Provide the (x, y) coordinate of the cell's center where the given text is located.  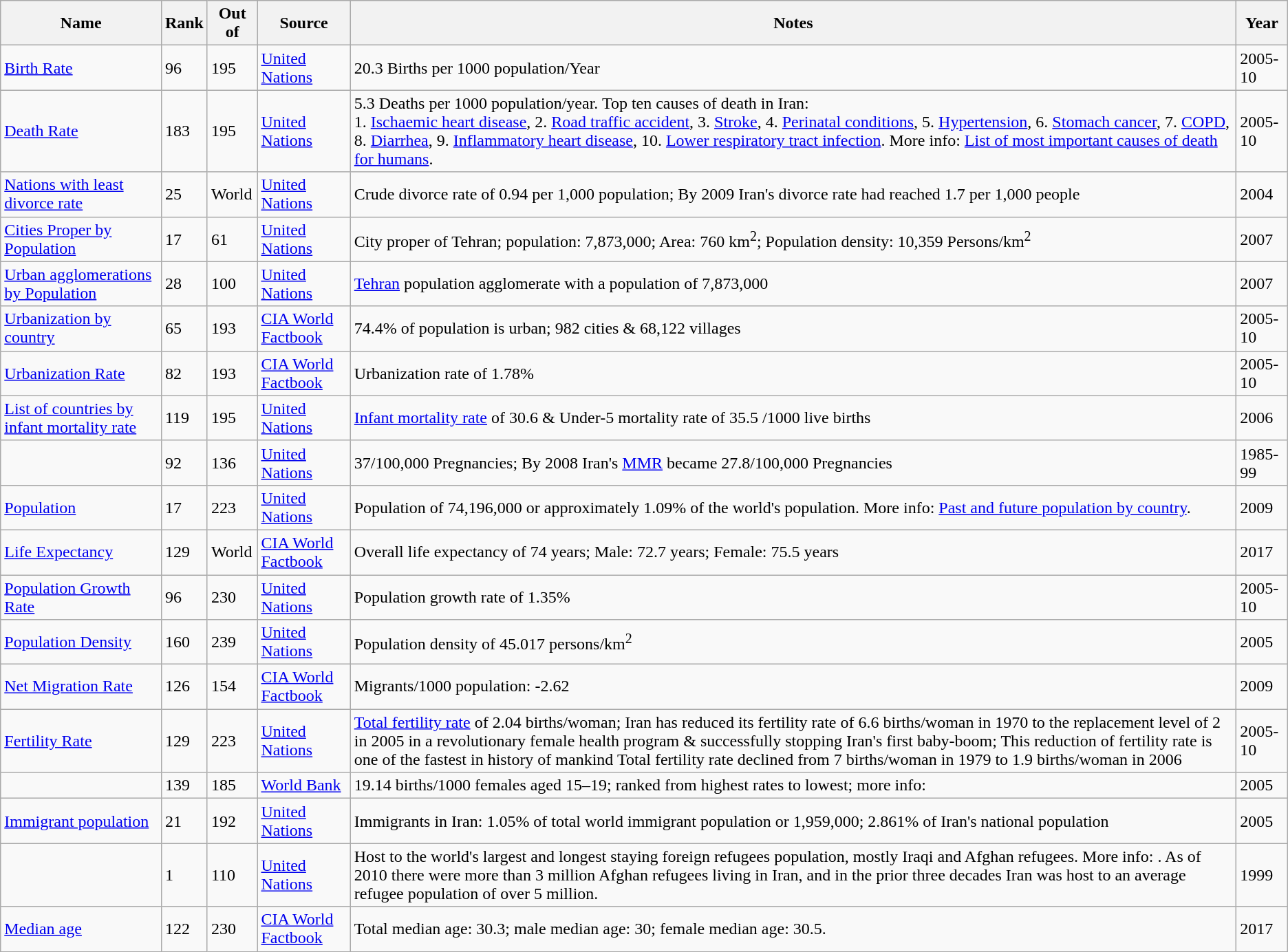
239 (233, 642)
1999 (1262, 875)
139 (184, 786)
154 (233, 686)
20.3 Births per 1000 population/Year (793, 67)
183 (184, 131)
Rank (184, 23)
37/100,000 Pregnancies; By 2008 Iran's MMR became 27.8/100,000 Pregnancies (793, 462)
25 (184, 194)
Urbanization by country (81, 329)
Crude divorce rate of 0.94 per 1,000 population; By 2009 Iran's divorce rate had reached 1.7 per 1,000 people (793, 194)
Urbanization rate of 1.78% (793, 373)
Urban agglomerations by Population (81, 283)
Notes (793, 23)
65 (184, 329)
Immigrant population (81, 821)
82 (184, 373)
Population (81, 508)
Source (304, 23)
119 (184, 418)
Name (81, 23)
74.4% of population is urban; 982 cities & 68,122 villages (793, 329)
Migrants/1000 population: -2.62 (793, 686)
192 (233, 821)
28 (184, 283)
Population Density (81, 642)
Birth Rate (81, 67)
92 (184, 462)
Infant mortality rate of 30.6 & Under-5 mortality rate of 35.5 /1000 live births (793, 418)
Overall life expectancy of 74 years; Male: 72.7 years; Female: 75.5 years (793, 552)
Median age (81, 929)
Year (1262, 23)
List of countries by infant mortality rate (81, 418)
Population density of 45.017 persons/km2 (793, 642)
Cities Proper by Population (81, 239)
Net Migration Rate (81, 686)
2006 (1262, 418)
Nations with least divorce rate (81, 194)
Total median age: 30.3; male median age: 30; female median age: 30.5. (793, 929)
Population growth rate of 1.35% (793, 597)
21 (184, 821)
160 (184, 642)
1 (184, 875)
126 (184, 686)
Population of 74,196,000 or approximately 1.09% of the world's population. More info: Past and future population by country. (793, 508)
Immigrants in Iran: 1.05% of total world immigrant population or 1,959,000; 2.861% of Iran's national population (793, 821)
Population Growth Rate (81, 597)
2004 (1262, 194)
Tehran population agglomerate with a population of 7,873,000 (793, 283)
1985-99 (1262, 462)
Out of (233, 23)
Urbanization Rate (81, 373)
110 (233, 875)
61 (233, 239)
World Bank (304, 786)
185 (233, 786)
Fertility Rate (81, 741)
City proper of Tehran; population: 7,873,000; Area: 760 km2; Population density: 10,359 Persons/km2 (793, 239)
Death Rate (81, 131)
100 (233, 283)
136 (233, 462)
19.14 births/1000 females aged 15–19; ranked from highest rates to lowest; more info: (793, 786)
Life Expectancy (81, 552)
122 (184, 929)
